Return the (X, Y) coordinate for the center point of the cell that contains the specified text.  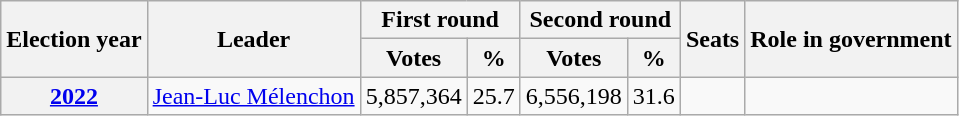
Jean-Luc Mélenchon (254, 96)
Election year (74, 39)
5,857,364 (414, 96)
First round (440, 20)
Role in government (851, 39)
6,556,198 (574, 96)
31.6 (654, 96)
Second round (600, 20)
Seats (712, 39)
Leader (254, 39)
25.7 (494, 96)
2022 (74, 96)
